Capture the cell that displays the provided text and extract its [x, y] central coordinate. 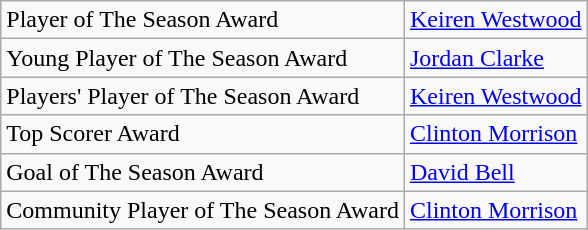
Young Player of The Season Award [203, 58]
Community Player of The Season Award [203, 210]
Players' Player of The Season Award [203, 96]
Jordan Clarke [496, 58]
Top Scorer Award [203, 134]
Player of The Season Award [203, 20]
David Bell [496, 172]
Goal of The Season Award [203, 172]
